Capture the cell that displays the provided text and extract its (x, y) central coordinate. 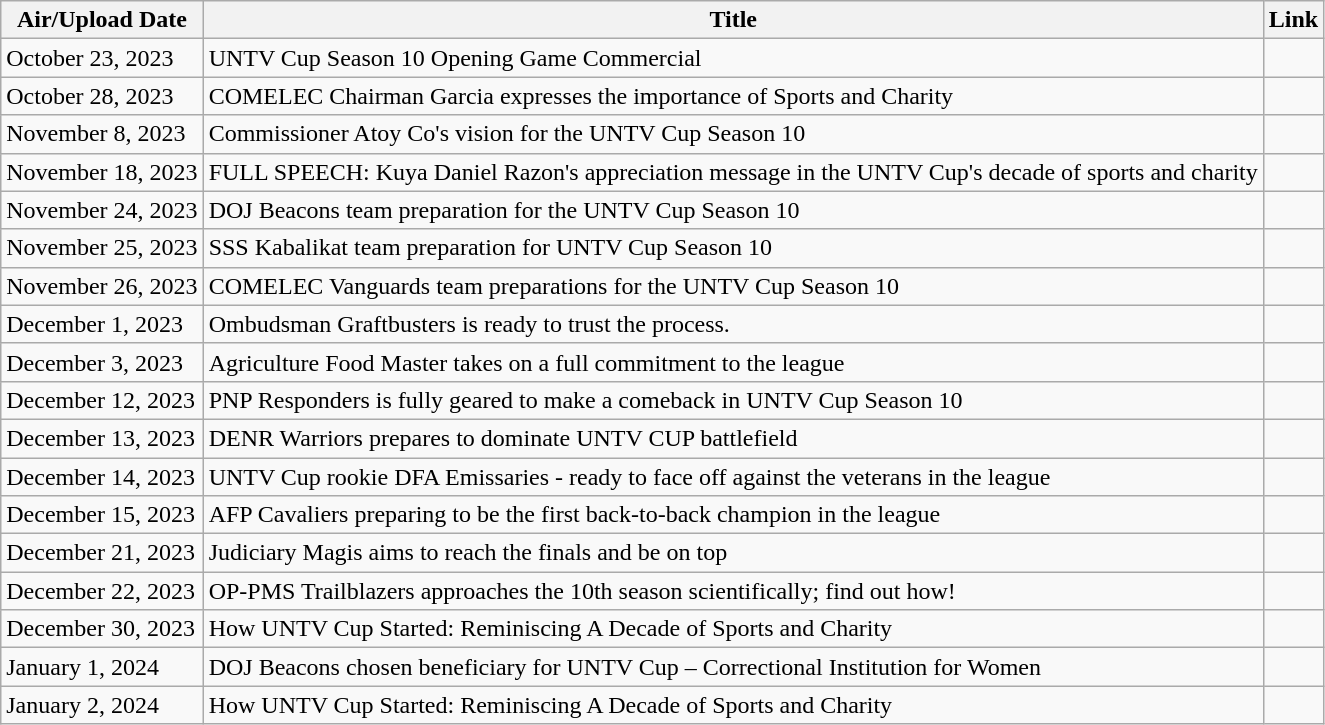
UNTV Cup rookie DFA Emissaries - ready to face off against the veterans in the league (733, 477)
DOJ Beacons team preparation for the UNTV Cup Season 10 (733, 210)
December 15, 2023 (102, 515)
Judiciary Magis aims to reach the finals and be on top (733, 553)
COMELEC Chairman Garcia expresses the importance of Sports and Charity (733, 96)
December 13, 2023 (102, 438)
Title (733, 20)
December 3, 2023 (102, 362)
DENR Warriors prepares to dominate UNTV CUP battlefield (733, 438)
December 21, 2023 (102, 553)
December 22, 2023 (102, 591)
January 2, 2024 (102, 705)
January 1, 2024 (102, 667)
SSS Kabalikat team preparation for UNTV Cup Season 10 (733, 248)
December 14, 2023 (102, 477)
November 25, 2023 (102, 248)
AFP Cavaliers preparing to be the first back-to-back champion in the league (733, 515)
Link (1293, 20)
November 24, 2023 (102, 210)
October 23, 2023 (102, 58)
December 12, 2023 (102, 400)
OP-PMS Trailblazers approaches the 10th season scientifically; find out how! (733, 591)
COMELEC Vanguards team preparations for the UNTV Cup Season 10 (733, 286)
Commissioner Atoy Co's vision for the UNTV Cup Season 10 (733, 134)
PNP Responders is fully geared to make a comeback in UNTV Cup Season 10 (733, 400)
DOJ Beacons chosen beneficiary for UNTV Cup – Correctional Institution for Women (733, 667)
December 1, 2023 (102, 324)
November 8, 2023 (102, 134)
November 18, 2023 (102, 172)
December 30, 2023 (102, 629)
Agriculture Food Master takes on a full commitment to the league (733, 362)
Air/Upload Date (102, 20)
October 28, 2023 (102, 96)
UNTV Cup Season 10 Opening Game Commercial (733, 58)
November 26, 2023 (102, 286)
FULL SPEECH: Kuya Daniel Razon's appreciation message in the UNTV Cup's decade of sports and charity (733, 172)
Ombudsman Graftbusters is ready to trust the process. (733, 324)
